Return [X, Y] of the center of cell containing provided text 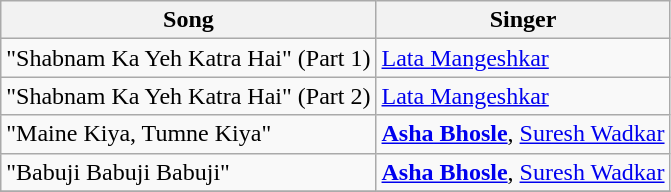
Singer [523, 20]
"Maine Kiya, Tumne Kiya" [188, 134]
"Shabnam Ka Yeh Katra Hai" (Part 2) [188, 96]
"Shabnam Ka Yeh Katra Hai" (Part 1) [188, 58]
Song [188, 20]
"Babuji Babuji Babuji" [188, 172]
